For the text-containing cell, return its midpoint in (x, y) coordinate format. 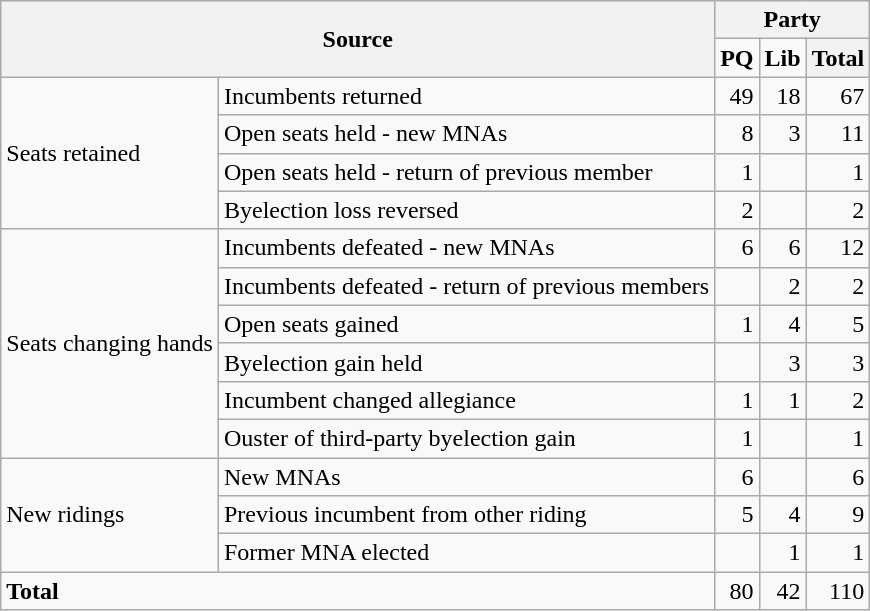
Byelection gain held (466, 362)
Source (358, 39)
42 (782, 591)
Incumbents returned (466, 96)
Incumbents defeated - return of previous members (466, 286)
49 (737, 96)
Open seats gained (466, 324)
Incumbents defeated - new MNAs (466, 248)
Seats retained (110, 153)
80 (737, 591)
12 (838, 248)
New MNAs (466, 477)
67 (838, 96)
Open seats held - new MNAs (466, 134)
Party (792, 20)
18 (782, 96)
Seats changing hands (110, 343)
PQ (737, 58)
8 (737, 134)
Lib (782, 58)
Open seats held - return of previous member (466, 172)
Previous incumbent from other riding (466, 515)
9 (838, 515)
Incumbent changed allegiance (466, 400)
Byelection loss reversed (466, 210)
11 (838, 134)
Former MNA elected (466, 553)
Ouster of third-party byelection gain (466, 438)
110 (838, 591)
New ridings (110, 515)
